Determine the (X, Y) coordinate at the center of the cell enclosing the given text.  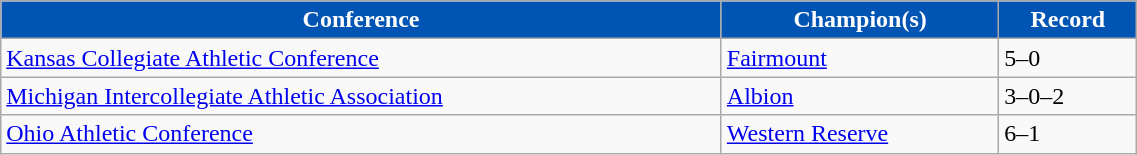
Record (1068, 20)
5–0 (1068, 58)
3–0–2 (1068, 96)
Albion (860, 96)
Champion(s) (860, 20)
Western Reserve (860, 134)
Conference (362, 20)
Michigan Intercollegiate Athletic Association (362, 96)
Fairmount (860, 58)
6–1 (1068, 134)
Kansas Collegiate Athletic Conference (362, 58)
Ohio Athletic Conference (362, 134)
